Extract the [x, y] coordinate from the center of the cell holding the provided text.  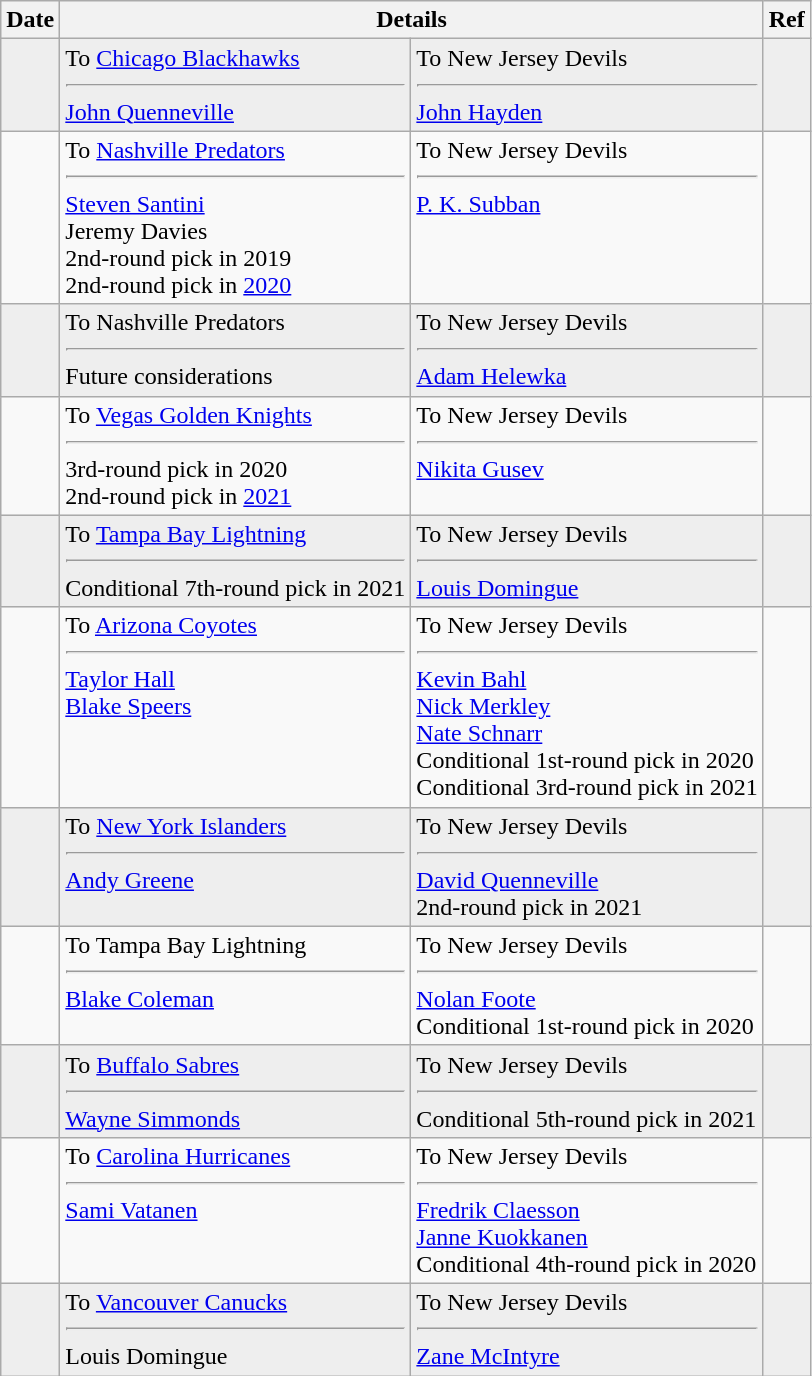
To Tampa Bay LightningConditional 7th-round pick in 2021 [236, 561]
To New Jersey DevilsKevin BahlNick MerkleyNate SchnarrConditional 1st-round pick in 2020Conditional 3rd-round pick in 2021 [587, 707]
To New Jersey DevilsDavid Quenneville2nd-round pick in 2021 [587, 866]
To Buffalo SabresWayne Simmonds [236, 1091]
To New Jersey DevilsFredrik ClaessonJanne KuokkanenConditional 4th-round pick in 2020 [587, 1210]
To New Jersey DevilsLouis Domingue [587, 561]
To Arizona CoyotesTaylor HallBlake Speers [236, 707]
To New Jersey DevilsZane McIntyre [587, 1329]
Ref [786, 20]
To New Jersey DevilsJohn Hayden [587, 85]
To New York IslandersAndy Greene [236, 866]
To Chicago BlackhawksJohn Quenneville [236, 85]
To Nashville PredatorsFuture considerations [236, 350]
To Nashville PredatorsSteven SantiniJeremy Davies2nd-round pick in 20192nd-round pick in 2020 [236, 218]
To New Jersey DevilsNikita Gusev [587, 456]
To New Jersey DevilsP. K. Subban [587, 218]
To New Jersey DevilsConditional 5th-round pick in 2021 [587, 1091]
Details [412, 20]
To Carolina HurricanesSami Vatanen [236, 1210]
To Vancouver CanucksLouis Domingue [236, 1329]
To New Jersey DevilsAdam Helewka [587, 350]
Date [30, 20]
To Vegas Golden Knights3rd-round pick in 20202nd-round pick in 2021 [236, 456]
To Tampa Bay LightningBlake Coleman [236, 986]
To New Jersey DevilsNolan FooteConditional 1st-round pick in 2020 [587, 986]
